Pinpoint the cell where the given text exists, returning its (x, y) midpoint coordinate. 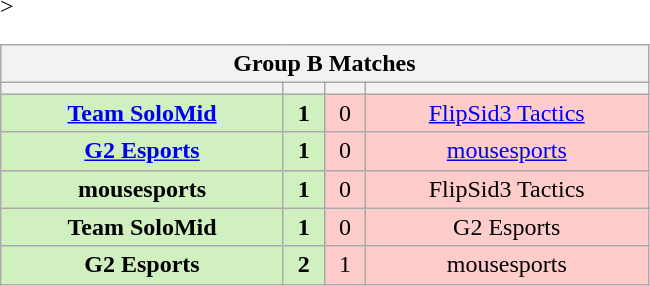
2 (304, 265)
Group B Matches (324, 64)
